Extract the (x, y) coordinate from the center of the cell holding the provided text.  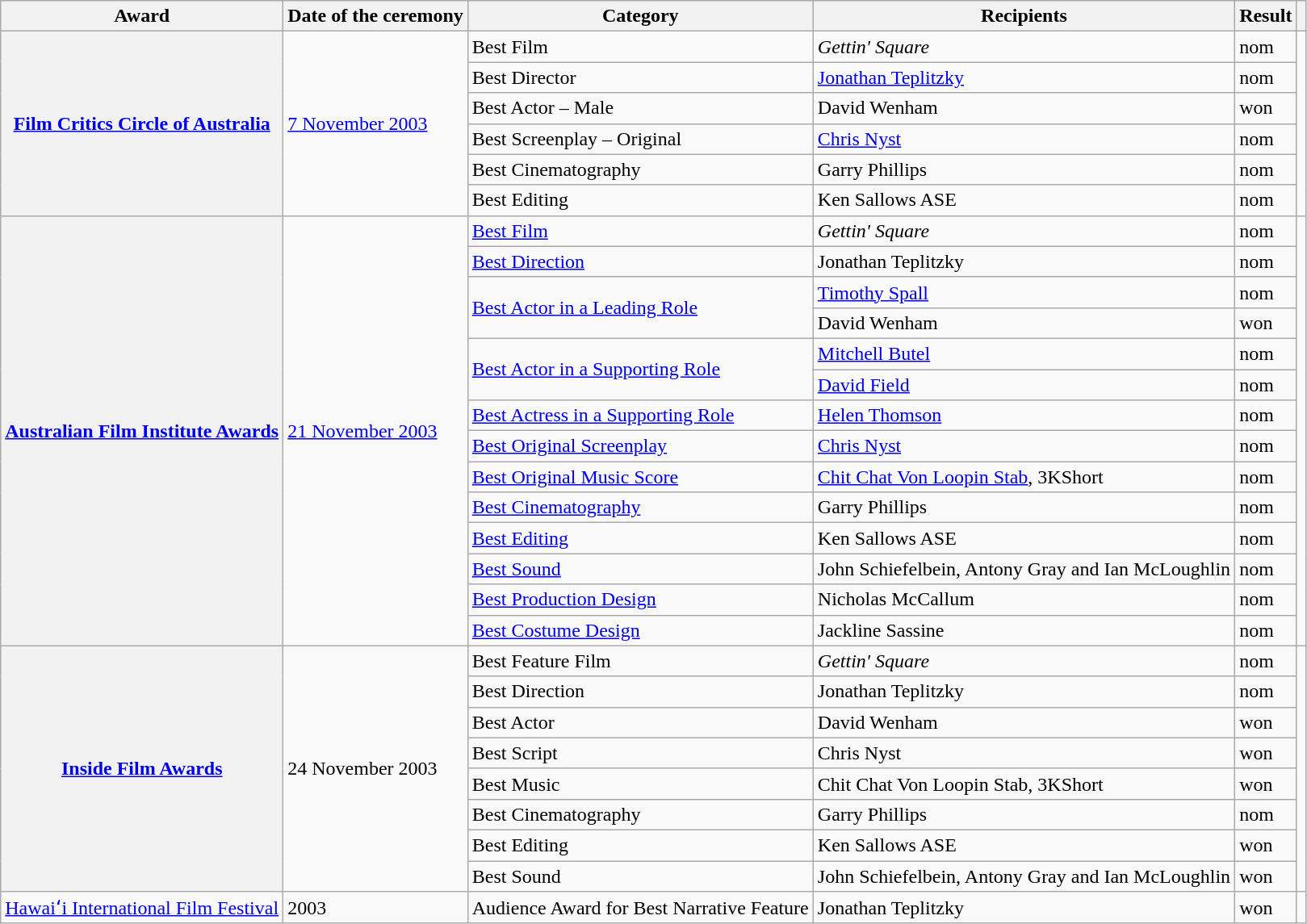
Timothy Spall (1024, 292)
Date of the ceremony (376, 16)
7 November 2003 (376, 123)
Jackline Sassine (1024, 630)
Mitchell Butel (1024, 353)
Best Costume Design (640, 630)
Best Director (640, 77)
Award (142, 16)
Best Production Design (640, 600)
Best Actor (640, 722)
Result (1266, 16)
Audience Award for Best Narrative Feature (640, 908)
Hawaiʻi International Film Festival (142, 908)
Best Screenplay – Original (640, 139)
Best Original Screenplay (640, 446)
Australian Film Institute Awards (142, 431)
Best Actor – Male (640, 108)
Best Music (640, 784)
Film Critics Circle of Australia (142, 123)
24 November 2003 (376, 768)
2003 (376, 908)
Best Actor in a Leading Role (640, 307)
Recipients (1024, 16)
Best Actor in a Supporting Role (640, 369)
Best Original Music Score (640, 477)
Best Actress in a Supporting Role (640, 416)
Inside Film Awards (142, 768)
Category (640, 16)
David Field (1024, 385)
Best Feature Film (640, 661)
21 November 2003 (376, 431)
Nicholas McCallum (1024, 600)
Best Script (640, 753)
Helen Thomson (1024, 416)
